Capture the cell that displays the provided text and extract its (x, y) central coordinate. 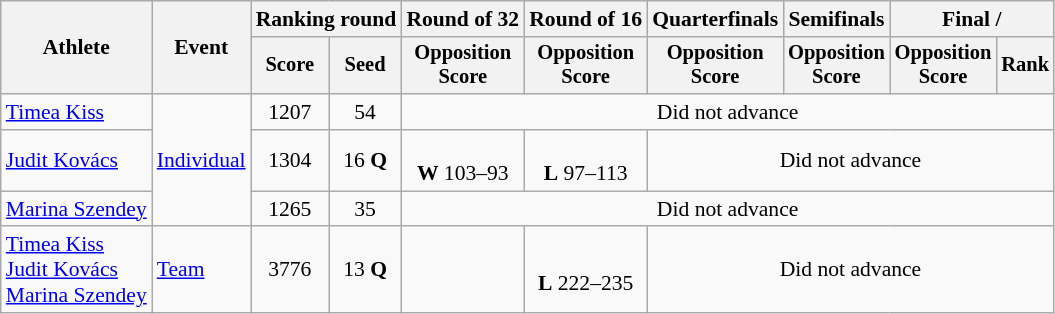
L 97–113 (586, 160)
Event (202, 48)
1265 (290, 209)
Timea KissJudit KovácsMarina Szendey (76, 270)
Marina Szendey (76, 209)
Round of 16 (586, 19)
Athlete (76, 48)
54 (365, 112)
Timea Kiss (76, 112)
3776 (290, 270)
35 (365, 209)
16 Q (365, 160)
Score (290, 66)
L 222–235 (586, 270)
Round of 32 (462, 19)
Judit Kovács (76, 160)
Semifinals (836, 19)
W 103–93 (462, 160)
Final / (972, 19)
Individual (202, 160)
Ranking round (326, 19)
1304 (290, 160)
Team (202, 270)
Seed (365, 66)
1207 (290, 112)
Quarterfinals (715, 19)
13 Q (365, 270)
Rank (1025, 66)
